Extract the [X, Y] coordinate from the center of the cell holding the provided text.  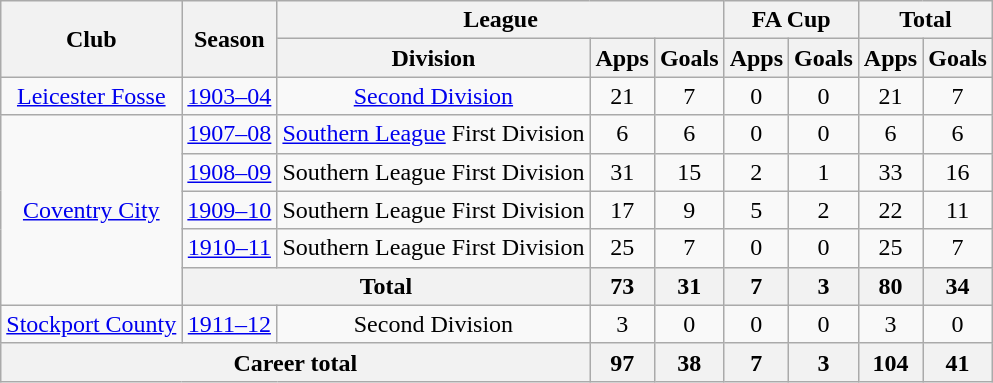
Career total [296, 362]
73 [622, 286]
Club [92, 39]
1907–08 [230, 134]
1909–10 [230, 210]
1910–11 [230, 248]
22 [890, 210]
Stockport County [92, 324]
Division [434, 58]
34 [958, 286]
Season [230, 39]
38 [689, 362]
104 [890, 362]
16 [958, 172]
5 [756, 210]
11 [958, 210]
1908–09 [230, 172]
1903–04 [230, 96]
97 [622, 362]
League [500, 20]
1 [824, 172]
Coventry City [92, 210]
80 [890, 286]
Leicester Fosse [92, 96]
FA Cup [791, 20]
33 [890, 172]
9 [689, 210]
15 [689, 172]
41 [958, 362]
1911–12 [230, 324]
17 [622, 210]
